Find where the given text appears and provide that cell's center as [x, y] coordinate. 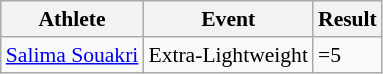
Athlete [72, 19]
Event [228, 19]
Extra-Lightweight [228, 55]
=5 [348, 55]
Salima Souakri [72, 55]
Result [348, 19]
